For the text-containing cell, return its midpoint in [x, y] coordinate format. 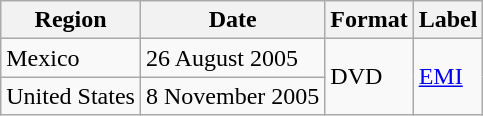
Mexico [71, 58]
DVD [369, 77]
8 November 2005 [232, 96]
Label [448, 20]
26 August 2005 [232, 58]
Date [232, 20]
United States [71, 96]
Region [71, 20]
EMI [448, 77]
Format [369, 20]
